Detect which cell encompasses the target text, then output its (x, y) center coordinate. 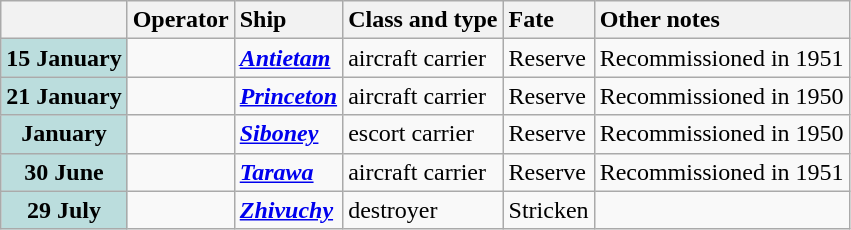
Fate (548, 20)
destroyer (423, 210)
January (64, 134)
Other notes (722, 20)
Ship (288, 20)
29 July (64, 210)
Siboney (288, 134)
Stricken (548, 210)
21 January (64, 96)
escort carrier (423, 134)
Operator (180, 20)
30 June (64, 172)
Tarawa (288, 172)
Zhivuchy (288, 210)
15 January (64, 58)
Princeton (288, 96)
Class and type (423, 20)
Antietam (288, 58)
